Search for the cell housing the specified text and yield its (X, Y) center coordinate. 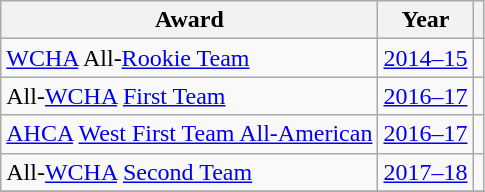
All-WCHA First Team (190, 96)
All-WCHA Second Team (190, 172)
2017–18 (426, 172)
WCHA All-Rookie Team (190, 58)
Award (190, 20)
2014–15 (426, 58)
Year (426, 20)
AHCA West First Team All-American (190, 134)
